Find where the given text appears and provide that cell's center as [X, Y] coordinate. 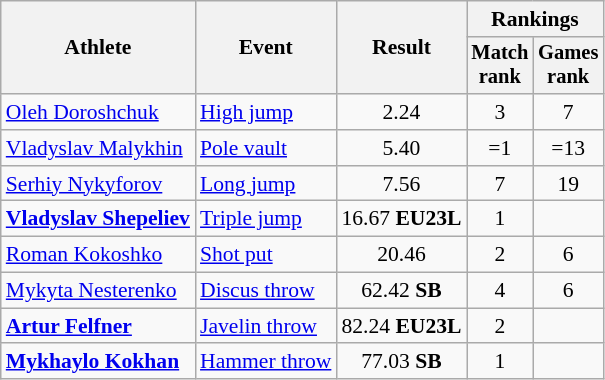
Athlete [98, 48]
82.24 EU23L [401, 326]
Artur Felfner [98, 326]
Pole vault [266, 148]
Mykhaylo Kokhan [98, 362]
3 [500, 112]
High jump [266, 112]
Discus throw [266, 291]
7.56 [401, 184]
Javelin throw [266, 326]
Mykyta Nesterenko [98, 291]
Result [401, 48]
Roman Kokoshko [98, 255]
19 [568, 184]
2.24 [401, 112]
Long jump [266, 184]
5.40 [401, 148]
=13 [568, 148]
77.03 SB [401, 362]
62.42 SB [401, 291]
20.46 [401, 255]
16.67 EU23L [401, 219]
Gamesrank [568, 66]
=1 [500, 148]
Vladyslav Malykhin [98, 148]
Event [266, 48]
Serhiy Nykyforov [98, 184]
Hammer throw [266, 362]
Rankings [534, 19]
Triple jump [266, 219]
Matchrank [500, 66]
Vladyslav Shepeliev [98, 219]
Oleh Doroshchuk [98, 112]
Shot put [266, 255]
4 [500, 291]
